From the cell containing the given text, extract its center point as [X, Y] coordinate. 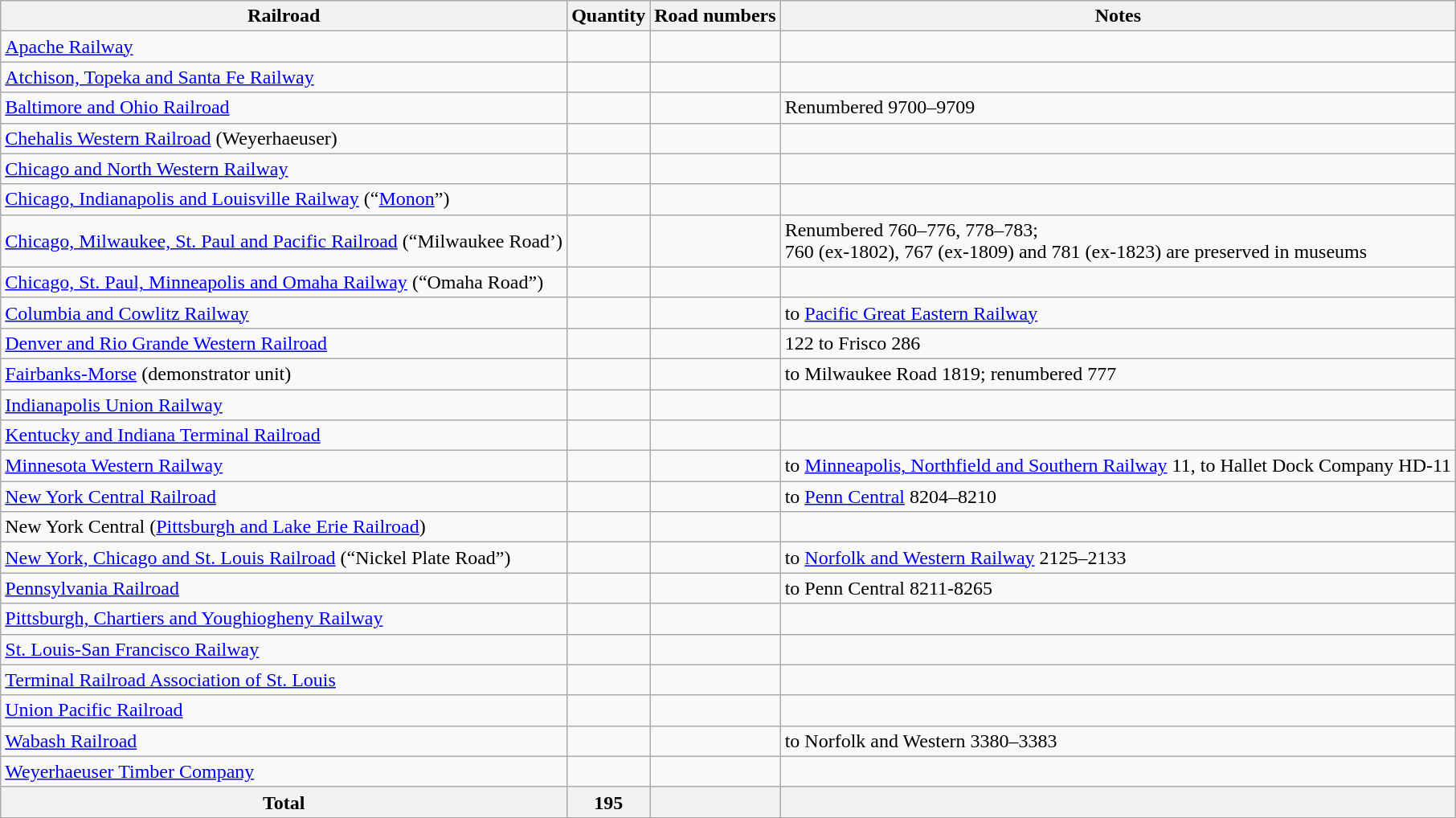
to Norfolk and Western Railway 2125–2133 [1119, 558]
Terminal Railroad Association of St. Louis [284, 680]
to Milwaukee Road 1819; renumbered 777 [1119, 374]
Chicago and North Western Railway [284, 169]
St. Louis-San Francisco Railway [284, 649]
Baltimore and Ohio Railroad [284, 108]
Pittsburgh, Chartiers and Youghiogheny Railway [284, 619]
Minnesota Western Railway [284, 466]
Railroad [284, 16]
Fairbanks-Morse (demonstrator unit) [284, 374]
Chicago, Milwaukee, St. Paul and Pacific Railroad (“Milwaukee Road’) [284, 241]
Union Pacific Railroad [284, 710]
Apache Railway [284, 47]
to Penn Central 8211-8265 [1119, 588]
Columbia and Cowlitz Railway [284, 313]
to Pacific Great Eastern Railway [1119, 313]
Chicago, Indianapolis and Louisville Railway (“Monon”) [284, 199]
Renumbered 760–776, 778–783;760 (ex-1802), 767 (ex-1809) and 781 (ex-1823) are preserved in museums [1119, 241]
New York, Chicago and St. Louis Railroad (“Nickel Plate Road”) [284, 558]
122 to Frisco 286 [1119, 343]
Quantity [609, 16]
Atchison, Topeka and Santa Fe Railway [284, 77]
Kentucky and Indiana Terminal Railroad [284, 436]
Pennsylvania Railroad [284, 588]
Denver and Rio Grande Western Railroad [284, 343]
Total [284, 802]
to Penn Central 8204–8210 [1119, 497]
Notes [1119, 16]
to Norfolk and Western 3380–3383 [1119, 741]
Renumbered 9700–9709 [1119, 108]
Road numbers [715, 16]
Weyerhaeuser Timber Company [284, 771]
New York Central (Pittsburgh and Lake Erie Railroad) [284, 527]
New York Central Railroad [284, 497]
195 [609, 802]
Indianapolis Union Railway [284, 404]
Chehalis Western Railroad (Weyerhaeuser) [284, 138]
to Minneapolis, Northfield and Southern Railway 11, to Hallet Dock Company HD-11 [1119, 466]
Chicago, St. Paul, Minneapolis and Omaha Railway (“Omaha Road”) [284, 282]
Wabash Railroad [284, 741]
